Capture the cell that displays the provided text and extract its [x, y] central coordinate. 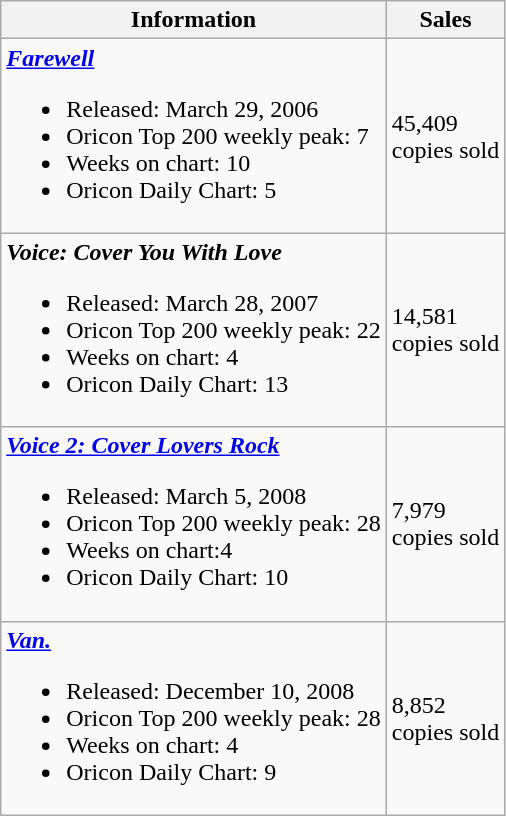
7,979copies sold [445, 524]
Sales [445, 20]
Voice: Cover You With LoveReleased: March 28, 2007Oricon Top 200 weekly peak: 22Weeks on chart: 4Oricon Daily Chart: 13 [194, 330]
Van.Released: December 10, 2008Oricon Top 200 weekly peak: 28Weeks on chart: 4Oricon Daily Chart: 9 [194, 718]
Information [194, 20]
45,409copies sold [445, 136]
Voice 2: Cover Lovers RockReleased: March 5, 2008Oricon Top 200 weekly peak: 28Weeks on chart:4Oricon Daily Chart: 10 [194, 524]
8,852copies sold [445, 718]
14,581copies sold [445, 330]
FarewellReleased: March 29, 2006Oricon Top 200 weekly peak: 7Weeks on chart: 10Oricon Daily Chart: 5 [194, 136]
